Provide the [x, y] coordinate of the cell's center where the given text is located.  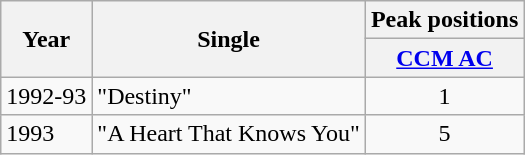
Peak positions [444, 20]
"A Heart That Knows You" [229, 134]
1993 [46, 134]
Single [229, 39]
1992-93 [46, 96]
"Destiny" [229, 96]
1 [444, 96]
5 [444, 134]
Year [46, 39]
CCM AC [444, 58]
